Search for the cell housing the specified text and yield its [X, Y] center coordinate. 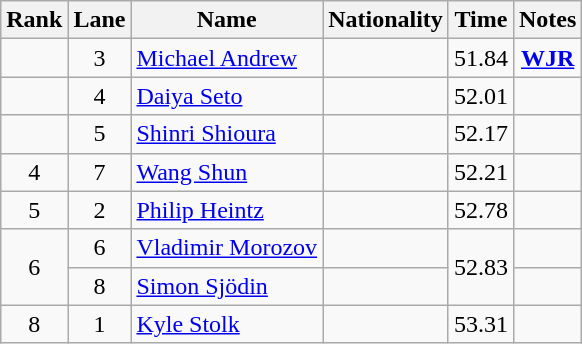
Michael Andrew [227, 58]
Time [480, 20]
Name [227, 20]
3 [100, 58]
52.17 [480, 134]
Lane [100, 20]
Nationality [386, 20]
1 [100, 324]
52.01 [480, 96]
2 [100, 210]
Rank [34, 20]
Wang Shun [227, 172]
WJR [547, 58]
52.21 [480, 172]
7 [100, 172]
Kyle Stolk [227, 324]
Daiya Seto [227, 96]
Notes [547, 20]
Shinri Shioura [227, 134]
52.83 [480, 267]
52.78 [480, 210]
51.84 [480, 58]
Philip Heintz [227, 210]
Vladimir Morozov [227, 248]
53.31 [480, 324]
Simon Sjödin [227, 286]
